Return the (X, Y) coordinate for the center point of the cell that contains the specified text.  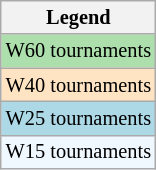
W25 tournaments (78, 118)
W60 tournaments (78, 51)
W15 tournaments (78, 152)
Legend (78, 17)
W40 tournaments (78, 85)
